Extract the [x, y] coordinate from the center of the cell holding the provided text.  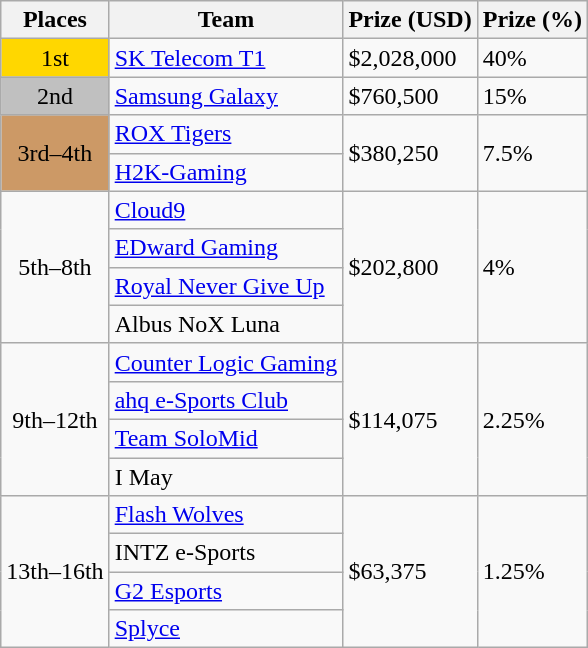
H2K-Gaming [226, 172]
Prize (USD) [410, 20]
4% [532, 267]
5th–8th [55, 267]
Cloud9 [226, 210]
$2,028,000 [410, 58]
9th–12th [55, 419]
3rd–4th [55, 153]
Albus NoX Luna [226, 324]
Team SoloMid [226, 438]
Places [55, 20]
$380,250 [410, 153]
40% [532, 58]
Royal Never Give Up [226, 286]
1st [55, 58]
SK Telecom T1 [226, 58]
Splyce [226, 629]
I May [226, 477]
Counter Logic Gaming [226, 362]
Samsung Galaxy [226, 96]
ROX Tigers [226, 134]
13th–16th [55, 572]
1.25% [532, 572]
Prize (%) [532, 20]
7.5% [532, 153]
$63,375 [410, 572]
EDward Gaming [226, 248]
G2 Esports [226, 591]
Team [226, 20]
Flash Wolves [226, 515]
INTZ e-Sports [226, 553]
$114,075 [410, 419]
2nd [55, 96]
$202,800 [410, 267]
$760,500 [410, 96]
15% [532, 96]
2.25% [532, 419]
ahq e-Sports Club [226, 400]
